Find where the given text appears and provide that cell's center as [x, y] coordinate. 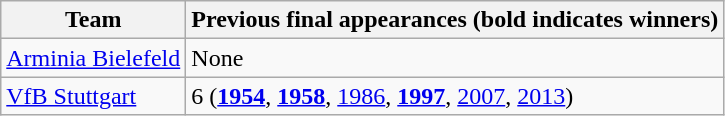
6 (1954, 1958, 1986, 1997, 2007, 2013) [455, 96]
Team [94, 20]
VfB Stuttgart [94, 96]
Previous final appearances (bold indicates winners) [455, 20]
Arminia Bielefeld [94, 58]
None [455, 58]
